Pinpoint the cell where the given text exists, returning its (x, y) midpoint coordinate. 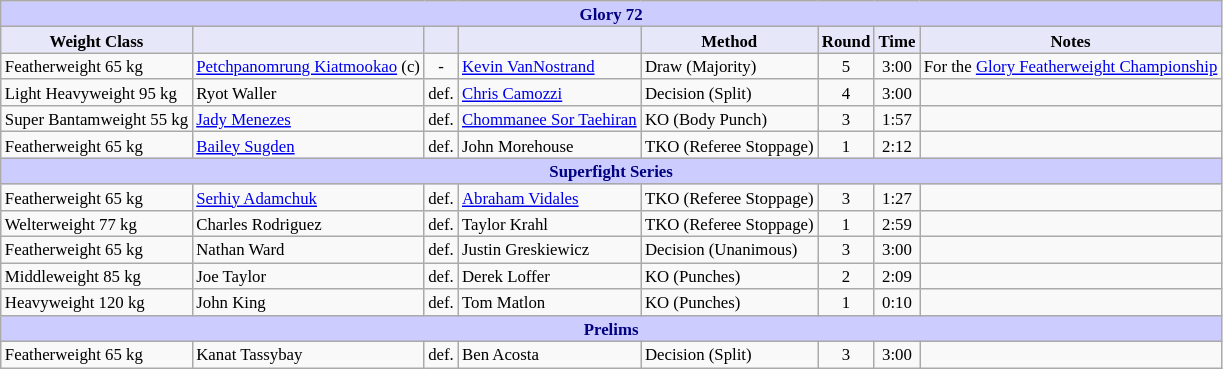
Bailey Sugden (308, 145)
Glory 72 (612, 14)
Justin Greskiewicz (550, 250)
Weight Class (96, 40)
Middleweight 85 kg (96, 276)
5 (846, 66)
1:57 (896, 119)
1:27 (896, 197)
Ryot Waller (308, 93)
Serhiy Adamchuk (308, 197)
Notes (1071, 40)
2:09 (896, 276)
0:10 (896, 302)
Heavyweight 120 kg (96, 302)
Light Heavyweight 95 kg (96, 93)
John King (308, 302)
Ben Acosta (550, 355)
Draw (Majority) (730, 66)
Taylor Krahl (550, 224)
Abraham Vidales (550, 197)
KO (Body Punch) (730, 119)
For the Glory Featherweight Championship (1071, 66)
Decision (Unanimous) (730, 250)
2:12 (896, 145)
Method (730, 40)
Chris Camozzi (550, 93)
Tom Matlon (550, 302)
4 (846, 93)
Time (896, 40)
Kanat Tassybay (308, 355)
Joe Taylor (308, 276)
Round (846, 40)
2:59 (896, 224)
Superfight Series (612, 171)
Nathan Ward (308, 250)
John Morehouse (550, 145)
Welterweight 77 kg (96, 224)
Jady Menezes (308, 119)
- (441, 66)
Kevin VanNostrand (550, 66)
Petchpanomrung Kiatmookao (c) (308, 66)
Super Bantamweight 55 kg (96, 119)
Prelims (612, 328)
Derek Loffer (550, 276)
Chommanee Sor Taehiran (550, 119)
2 (846, 276)
Charles Rodriguez (308, 224)
